Return the (X, Y) coordinate for the center point of the cell that contains the specified text.  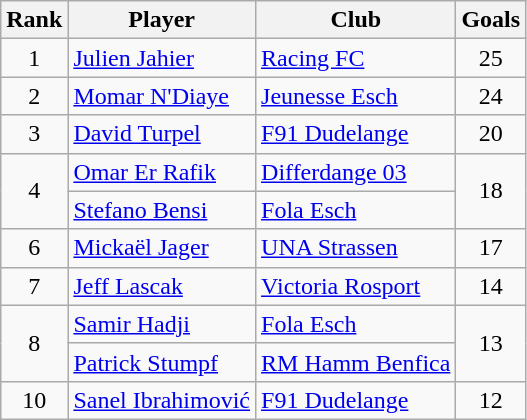
24 (491, 96)
UNA Strassen (356, 248)
25 (491, 58)
Jeff Lascak (162, 286)
RM Hamm Benfica (356, 362)
Omar Er Rafik (162, 172)
Momar N'Diaye (162, 96)
12 (491, 400)
17 (491, 248)
8 (34, 343)
Player (162, 20)
Jeunesse Esch (356, 96)
Samir Hadji (162, 324)
18 (491, 191)
Stefano Bensi (162, 210)
10 (34, 400)
14 (491, 286)
David Turpel (162, 134)
Club (356, 20)
3 (34, 134)
Goals (491, 20)
Mickaël Jager (162, 248)
4 (34, 191)
2 (34, 96)
1 (34, 58)
7 (34, 286)
Rank (34, 20)
Racing FC (356, 58)
20 (491, 134)
Julien Jahier (162, 58)
Sanel Ibrahimović (162, 400)
Differdange 03 (356, 172)
Victoria Rosport (356, 286)
6 (34, 248)
13 (491, 343)
Patrick Stumpf (162, 362)
